Detect which cell encompasses the target text, then output its (x, y) center coordinate. 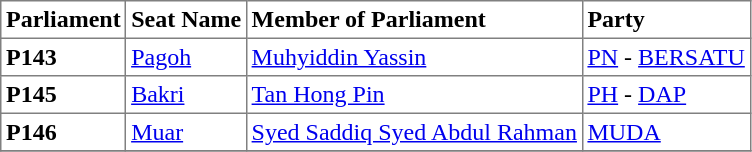
MUDA (666, 132)
Party (666, 20)
PH - DAP (666, 95)
Pagoh (186, 57)
Muhyiddin Yassin (414, 57)
Tan Hong Pin (414, 95)
P146 (64, 132)
P143 (64, 57)
Parliament (64, 20)
Bakri (186, 95)
Member of Parliament (414, 20)
Syed Saddiq Syed Abdul Rahman (414, 132)
Seat Name (186, 20)
P145 (64, 95)
PN - BERSATU (666, 57)
Muar (186, 132)
